From the cell containing the given text, extract its center point as [x, y] coordinate. 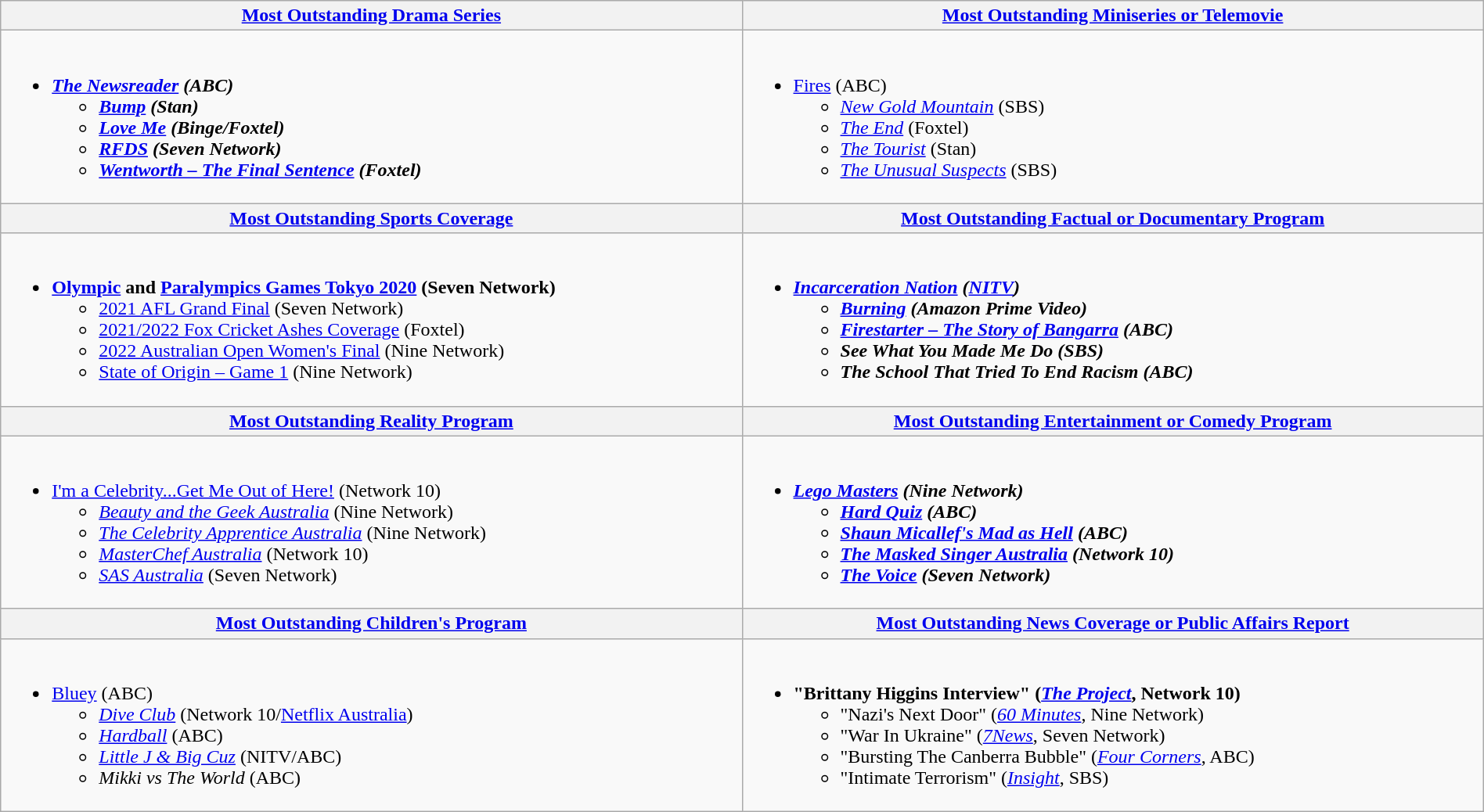
Bluey (ABC)Dive Club (Network 10/Netflix Australia)Hardball (ABC)Little J & Big Cuz (NITV/ABC)Mikki vs The World (ABC) [371, 724]
Most Outstanding Sports Coverage [371, 218]
Fires (ABC)New Gold Mountain (SBS)The End (Foxtel)The Tourist (Stan)The Unusual Suspects (SBS) [1113, 117]
The Newsreader (ABC)Bump (Stan)Love Me (Binge/Foxtel)RFDS (Seven Network)Wentworth – The Final Sentence (Foxtel) [371, 117]
Most Outstanding Children's Program [371, 623]
Most Outstanding News Coverage or Public Affairs Report [1113, 623]
Most Outstanding Factual or Documentary Program [1113, 218]
Most Outstanding Drama Series [371, 16]
Most Outstanding Entertainment or Comedy Program [1113, 421]
Lego Masters (Nine Network)Hard Quiz (ABC)Shaun Micallef's Mad as Hell (ABC)The Masked Singer Australia (Network 10)The Voice (Seven Network) [1113, 523]
Most Outstanding Reality Program [371, 421]
Most Outstanding Miniseries or Telemovie [1113, 16]
